Determine the (X, Y) coordinate at the center of the cell enclosing the given text.  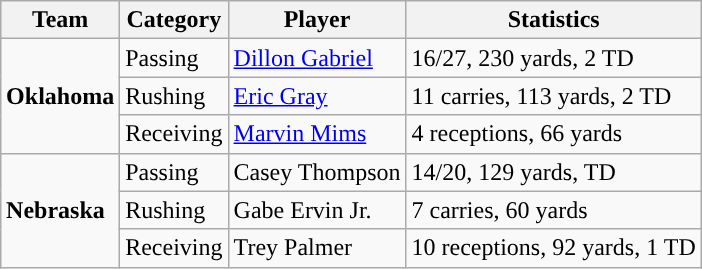
Player (317, 20)
16/27, 230 yards, 2 TD (554, 58)
Oklahoma (60, 96)
14/20, 129 yards, TD (554, 172)
10 receptions, 92 yards, 1 TD (554, 248)
Casey Thompson (317, 172)
7 carries, 60 yards (554, 210)
Dillon Gabriel (317, 58)
Trey Palmer (317, 248)
4 receptions, 66 yards (554, 134)
Statistics (554, 20)
Nebraska (60, 210)
Team (60, 20)
Gabe Ervin Jr. (317, 210)
Category (174, 20)
11 carries, 113 yards, 2 TD (554, 96)
Marvin Mims (317, 134)
Eric Gray (317, 96)
